Capture the cell that displays the provided text and extract its [x, y] central coordinate. 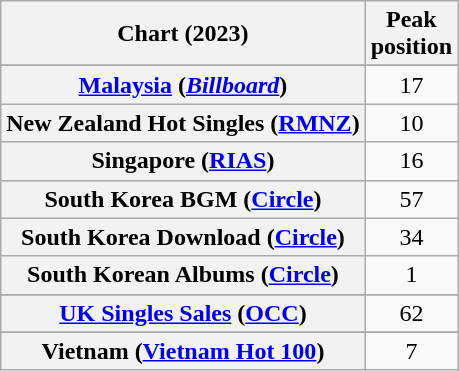
16 [411, 161]
10 [411, 123]
7 [411, 351]
South Korea Download (Circle) [183, 237]
South Korea BGM (Circle) [183, 199]
Singapore (RIAS) [183, 161]
South Korean Albums (Circle) [183, 275]
1 [411, 275]
62 [411, 313]
Peakposition [411, 34]
17 [411, 85]
Vietnam (Vietnam Hot 100) [183, 351]
57 [411, 199]
Chart (2023) [183, 34]
UK Singles Sales (OCC) [183, 313]
Malaysia (Billboard) [183, 85]
New Zealand Hot Singles (RMNZ) [183, 123]
34 [411, 237]
